Search for the cell housing the specified text and yield its [X, Y] center coordinate. 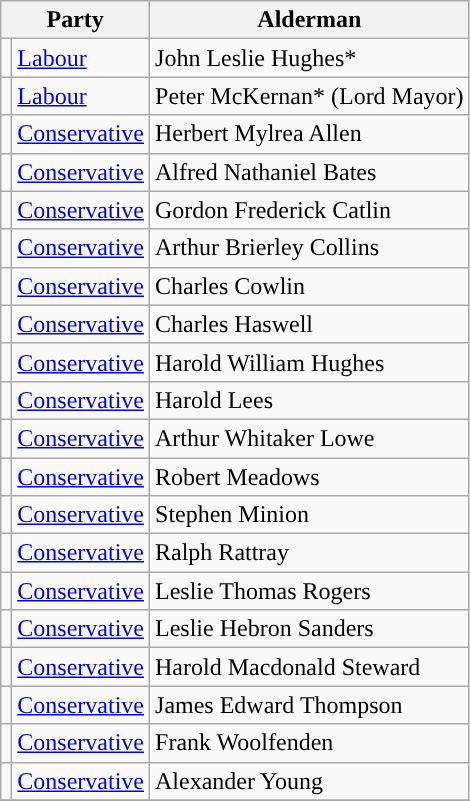
Charles Cowlin [310, 286]
Alderman [310, 20]
Alexander Young [310, 781]
James Edward Thompson [310, 705]
Robert Meadows [310, 477]
Harold William Hughes [310, 362]
Alfred Nathaniel Bates [310, 172]
Leslie Hebron Sanders [310, 629]
Stephen Minion [310, 515]
Ralph Rattray [310, 553]
Arthur Brierley Collins [310, 248]
Gordon Frederick Catlin [310, 210]
Party [76, 20]
Leslie Thomas Rogers [310, 591]
Charles Haswell [310, 324]
Harold Macdonald Steward [310, 667]
Peter McKernan* (Lord Mayor) [310, 96]
Frank Woolfenden [310, 743]
Harold Lees [310, 400]
Herbert Mylrea Allen [310, 134]
John Leslie Hughes* [310, 58]
Arthur Whitaker Lowe [310, 438]
